Output the (x, y) coordinate of the center of the cell containing the given text.  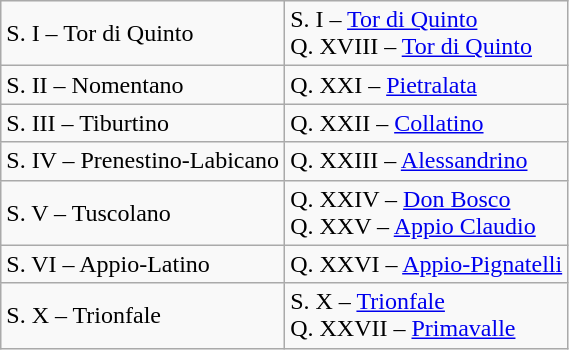
S. IV – Prenestino-Labicano (143, 161)
S. I – Tor di Quinto (143, 34)
S. X – Trionfale (143, 316)
S. X – TrionfaleQ. XXVII – Primavalle (426, 316)
Q. XXIV – Don BoscoQ. XXV – Appio Claudio (426, 212)
S. II – Nomentano (143, 85)
S. III – Tiburtino (143, 123)
Q. XXIII – Alessandrino (426, 161)
Q. XXI – Pietralata (426, 85)
Q. XXVI – Appio-Pignatelli (426, 264)
S. VI – Appio-Latino (143, 264)
Q. XXII – Collatino (426, 123)
S. V – Tuscolano (143, 212)
S. I – Tor di QuintoQ. XVIII – Tor di Quinto (426, 34)
